Locate the cell with the specified text and output its [X, Y] center coordinate. 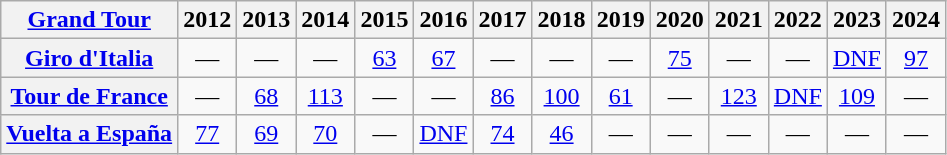
67 [444, 58]
2018 [562, 20]
2019 [620, 20]
2022 [798, 20]
2020 [680, 20]
123 [738, 96]
75 [680, 58]
61 [620, 96]
100 [562, 96]
74 [502, 134]
2014 [326, 20]
2021 [738, 20]
2015 [384, 20]
Giro d'Italia [90, 58]
2023 [856, 20]
69 [266, 134]
113 [326, 96]
2016 [444, 20]
68 [266, 96]
63 [384, 58]
Vuelta a España [90, 134]
2012 [208, 20]
97 [916, 58]
2017 [502, 20]
Tour de France [90, 96]
Grand Tour [90, 20]
77 [208, 134]
86 [502, 96]
2024 [916, 20]
2013 [266, 20]
109 [856, 96]
46 [562, 134]
70 [326, 134]
